Output the [x, y] coordinate of the center of the cell containing the given text.  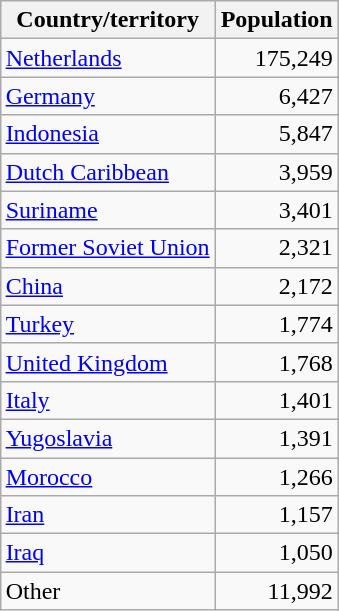
2,321 [276, 248]
Germany [108, 96]
175,249 [276, 58]
Turkey [108, 324]
Country/territory [108, 20]
Population [276, 20]
11,992 [276, 591]
1,768 [276, 362]
Other [108, 591]
1,391 [276, 438]
Dutch Caribbean [108, 172]
5,847 [276, 134]
1,157 [276, 515]
Iran [108, 515]
1,266 [276, 477]
Netherlands [108, 58]
Indonesia [108, 134]
3,401 [276, 210]
Iraq [108, 553]
Former Soviet Union [108, 248]
Italy [108, 400]
United Kingdom [108, 362]
Yugoslavia [108, 438]
6,427 [276, 96]
2,172 [276, 286]
Morocco [108, 477]
1,401 [276, 400]
3,959 [276, 172]
Suriname [108, 210]
1,050 [276, 553]
1,774 [276, 324]
China [108, 286]
